Determine the [x, y] coordinate at the center of the cell enclosing the given text.  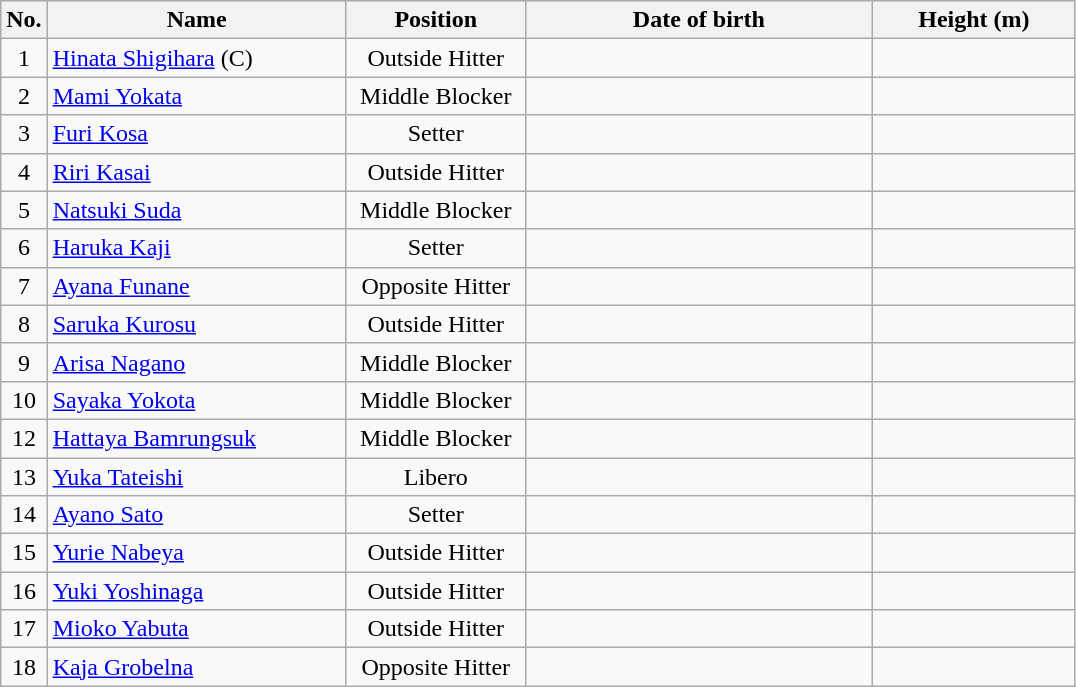
15 [24, 553]
16 [24, 591]
13 [24, 477]
Mami Yokata [196, 96]
No. [24, 20]
Hattaya Bamrungsuk [196, 438]
Kaja Grobelna [196, 667]
Yuka Tateishi [196, 477]
Ayana Funane [196, 286]
9 [24, 362]
18 [24, 667]
Yuki Yoshinaga [196, 591]
17 [24, 629]
Position [436, 20]
6 [24, 248]
Riri Kasai [196, 172]
Mioko Yabuta [196, 629]
Arisa Nagano [196, 362]
Furi Kosa [196, 134]
10 [24, 400]
Yurie Nabeya [196, 553]
Saruka Kurosu [196, 324]
Date of birth [698, 20]
3 [24, 134]
7 [24, 286]
1 [24, 58]
14 [24, 515]
Sayaka Yokota [196, 400]
5 [24, 210]
Name [196, 20]
8 [24, 324]
Height (m) [974, 20]
12 [24, 438]
2 [24, 96]
Libero [436, 477]
4 [24, 172]
Haruka Kaji [196, 248]
Hinata Shigihara (C) [196, 58]
Ayano Sato [196, 515]
Natsuki Suda [196, 210]
